Return (x, y) of the center of cell containing provided text 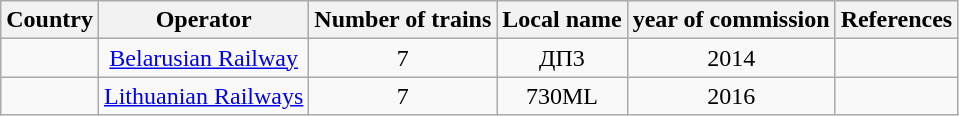
Number of trains (403, 20)
References (896, 20)
year of commission (731, 20)
Lithuanian Railways (203, 96)
2016 (731, 96)
ДП3 (562, 58)
Operator (203, 20)
Country (50, 20)
Local name (562, 20)
730ML (562, 96)
Belarusian Railway (203, 58)
2014 (731, 58)
